Detect which cell encompasses the target text, then output its [X, Y] center coordinate. 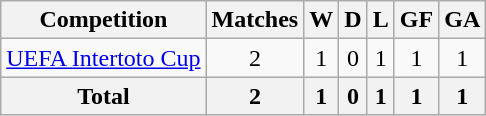
Matches [255, 20]
Total [104, 96]
GA [462, 20]
Competition [104, 20]
D [353, 20]
UEFA Intertoto Cup [104, 58]
L [380, 20]
W [322, 20]
GF [416, 20]
